Locate the cell with the specified text and output its [X, Y] center coordinate. 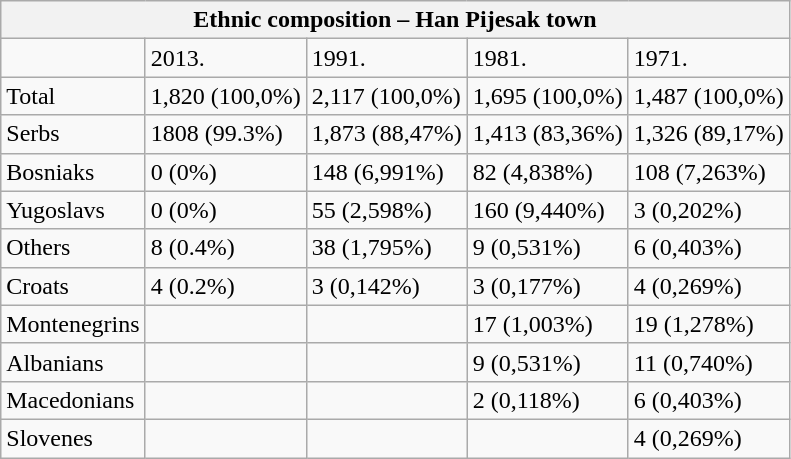
11 (0,740%) [708, 362]
1,873 (88,47%) [386, 134]
Croats [73, 286]
1,820 (100,0%) [226, 96]
3 (0,142%) [386, 286]
160 (9,440%) [548, 210]
Slovenes [73, 438]
Ethnic composition – Han Pijesak town [396, 20]
1808 (99.3%) [226, 134]
8 (0.4%) [226, 248]
3 (0,177%) [548, 286]
55 (2,598%) [386, 210]
2 (0,118%) [548, 400]
4 (0.2%) [226, 286]
2,117 (100,0%) [386, 96]
1981. [548, 58]
2013. [226, 58]
82 (4,838%) [548, 172]
1991. [386, 58]
3 (0,202%) [708, 210]
Others [73, 248]
38 (1,795%) [386, 248]
Albanians [73, 362]
1,326 (89,17%) [708, 134]
1,487 (100,0%) [708, 96]
19 (1,278%) [708, 324]
Yugoslavs [73, 210]
108 (7,263%) [708, 172]
148 (6,991%) [386, 172]
Montenegrins [73, 324]
17 (1,003%) [548, 324]
1971. [708, 58]
1,413 (83,36%) [548, 134]
Macedonians [73, 400]
Serbs [73, 134]
Total [73, 96]
Bosniaks [73, 172]
1,695 (100,0%) [548, 96]
